Provide the (x, y) coordinate of the cell's center where the given text is located.  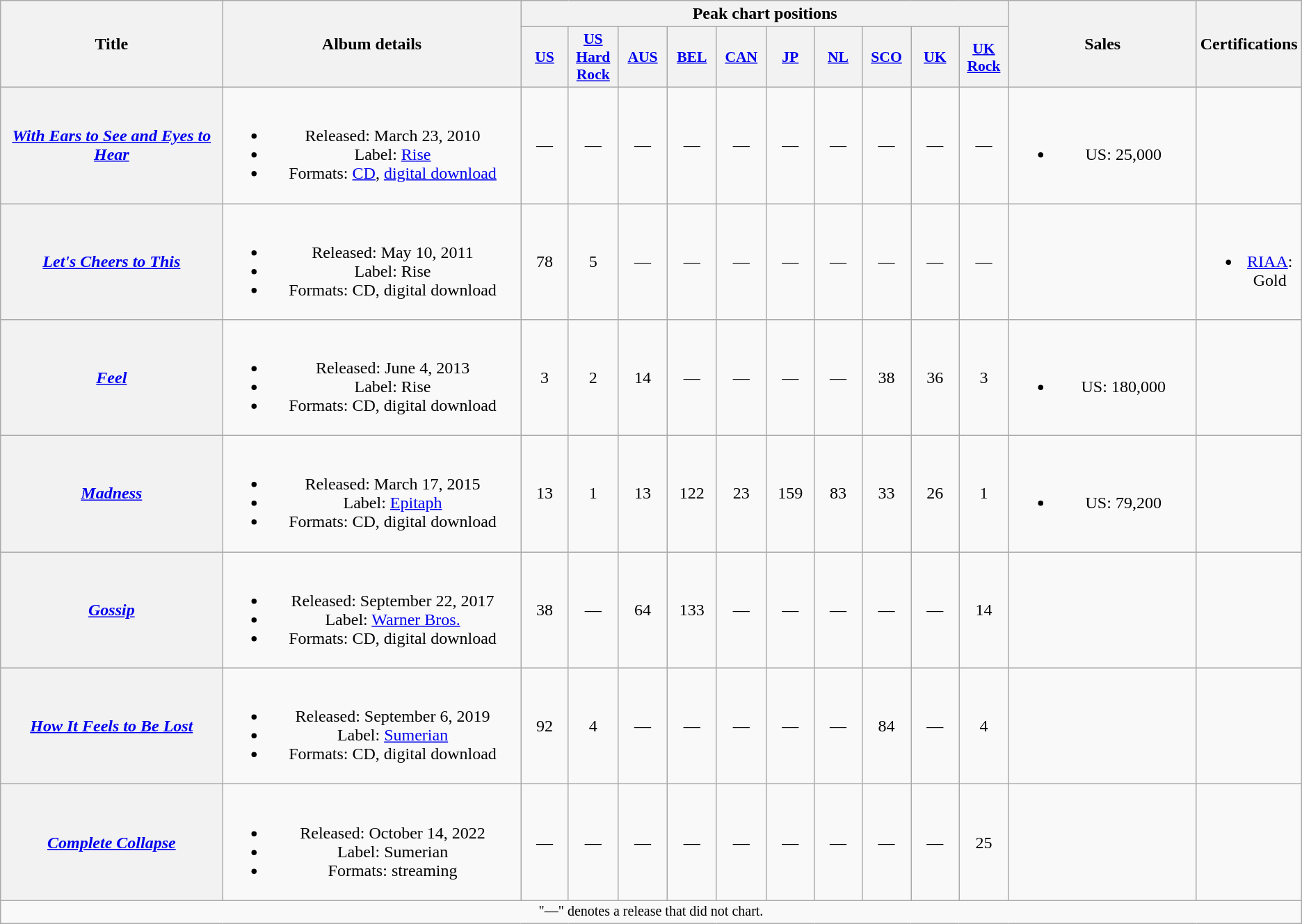
Released: March 17, 2015Label: EpitaphFormats: CD, digital download (371, 494)
How It Feels to Be Lost (111, 726)
84 (886, 726)
36 (935, 378)
Sales (1102, 44)
122 (691, 494)
With Ears to See and Eyes to Hear (111, 145)
JP (790, 57)
25 (984, 843)
78 (545, 261)
Gossip (111, 610)
US (545, 57)
US: 25,000 (1102, 145)
64 (643, 610)
83 (838, 494)
Certifications (1249, 44)
CAN (741, 57)
Peak chart positions (765, 14)
26 (935, 494)
NL (838, 57)
133 (691, 610)
Released: June 4, 2013Label: RiseFormats: CD, digital download (371, 378)
2 (593, 378)
US: 180,000 (1102, 378)
33 (886, 494)
BEL (691, 57)
Feel (111, 378)
Complete Collapse (111, 843)
5 (593, 261)
Released: May 10, 2011Label: RiseFormats: CD, digital download (371, 261)
US Hard Rock (593, 57)
Released: October 14, 2022Label: SumerianFormats: streaming (371, 843)
SCO (886, 57)
Title (111, 44)
23 (741, 494)
Let's Cheers to This (111, 261)
Released: March 23, 2010Label: RiseFormats: CD, digital download (371, 145)
AUS (643, 57)
"—" denotes a release that did not chart. (651, 912)
US: 79,200 (1102, 494)
UK (935, 57)
Madness (111, 494)
Album details (371, 44)
Released: September 22, 2017Label: Warner Bros.Formats: CD, digital download (371, 610)
92 (545, 726)
159 (790, 494)
UK Rock (984, 57)
Released: September 6, 2019Label: SumerianFormats: CD, digital download (371, 726)
RIAA: Gold (1249, 261)
